Return (X, Y) of the center of cell containing provided text 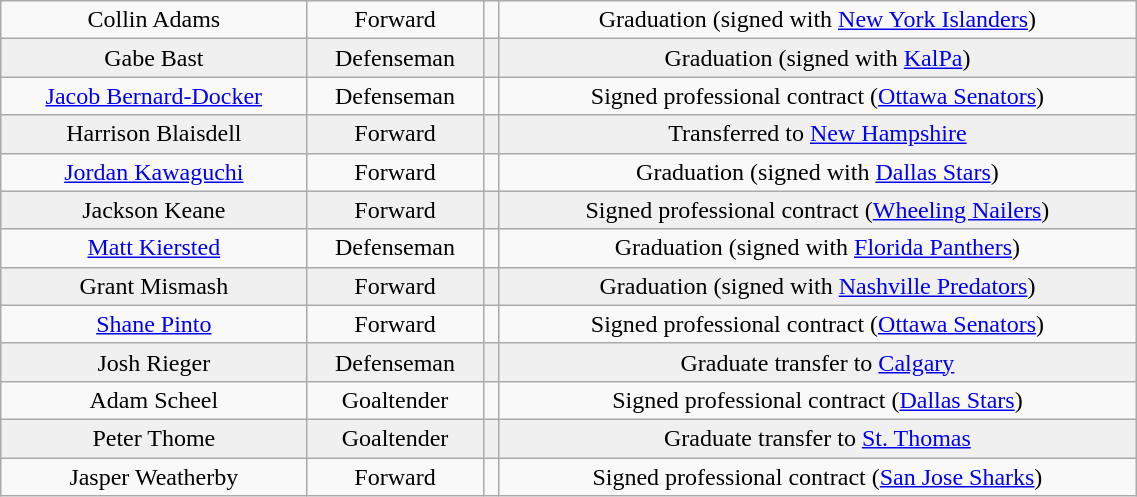
Signed professional contract (San Jose Sharks) (818, 477)
Josh Rieger (154, 362)
Jacob Bernard-Docker (154, 96)
Graduation (signed with Nashville Predators) (818, 286)
Graduation (signed with New York Islanders) (818, 20)
Jasper Weatherby (154, 477)
Harrison Blaisdell (154, 134)
Graduation (signed with Dallas Stars) (818, 172)
Adam Scheel (154, 400)
Signed professional contract (Wheeling Nailers) (818, 210)
Graduate transfer to Calgary (818, 362)
Jordan Kawaguchi (154, 172)
Graduation (signed with KalPa) (818, 58)
Gabe Bast (154, 58)
Graduate transfer to St. Thomas (818, 438)
Peter Thome (154, 438)
Shane Pinto (154, 324)
Collin Adams (154, 20)
Transferred to New Hampshire (818, 134)
Grant Mismash (154, 286)
Graduation (signed with Florida Panthers) (818, 248)
Signed professional contract (Dallas Stars) (818, 400)
Jackson Keane (154, 210)
Matt Kiersted (154, 248)
